Output the (X, Y) coordinate of the center of the cell containing the given text.  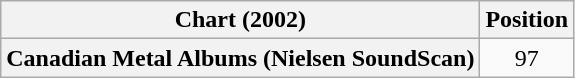
97 (527, 58)
Chart (2002) (240, 20)
Position (527, 20)
Canadian Metal Albums (Nielsen SoundScan) (240, 58)
